Find where the given text appears and provide that cell's center as (x, y) coordinate. 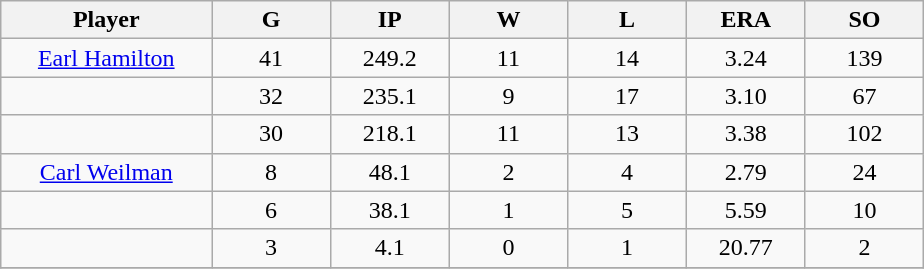
14 (628, 58)
Earl Hamilton (106, 58)
17 (628, 96)
102 (864, 134)
4 (628, 172)
L (628, 20)
20.77 (746, 248)
0 (508, 248)
41 (272, 58)
218.1 (390, 134)
ERA (746, 20)
G (272, 20)
5.59 (746, 210)
5 (628, 210)
139 (864, 58)
67 (864, 96)
W (508, 20)
32 (272, 96)
13 (628, 134)
Carl Weilman (106, 172)
SO (864, 20)
Player (106, 20)
24 (864, 172)
9 (508, 96)
38.1 (390, 210)
235.1 (390, 96)
2.79 (746, 172)
249.2 (390, 58)
3.24 (746, 58)
48.1 (390, 172)
6 (272, 210)
10 (864, 210)
30 (272, 134)
8 (272, 172)
3.10 (746, 96)
3.38 (746, 134)
IP (390, 20)
4.1 (390, 248)
3 (272, 248)
